Return (X, Y) of the center of cell containing provided text 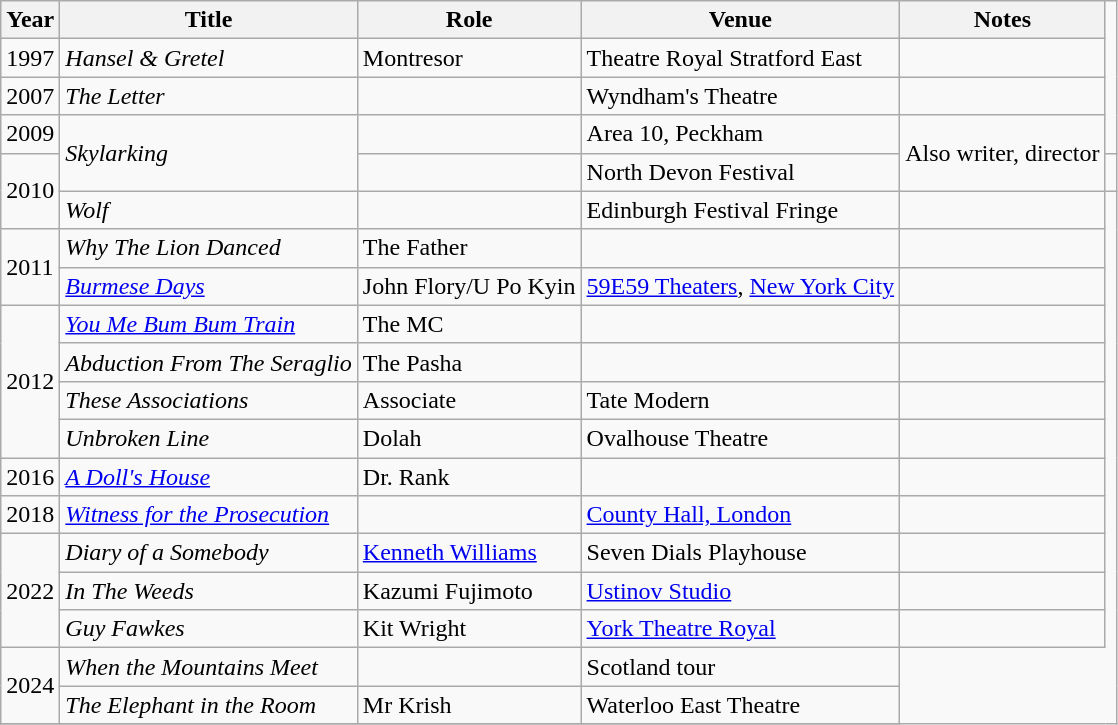
Role (469, 20)
2016 (30, 477)
Dr. Rank (469, 477)
59E59 Theaters, New York City (740, 286)
Associate (469, 400)
You Me Bum Bum Train (208, 324)
Edinburgh Festival Fringe (740, 210)
The Elephant in the Room (208, 705)
Montresor (469, 58)
The MC (469, 324)
2009 (30, 134)
Witness for the Prosecution (208, 515)
Mr Krish (469, 705)
The Father (469, 248)
2011 (30, 267)
Kenneth Williams (469, 553)
When the Mountains Meet (208, 667)
Also writer, director (1002, 153)
Area 10, Peckham (740, 134)
Wyndham's Theatre (740, 96)
Ovalhouse Theatre (740, 438)
2018 (30, 515)
Wolf (208, 210)
Burmese Days (208, 286)
Theatre Royal Stratford East (740, 58)
Waterloo East Theatre (740, 705)
2012 (30, 381)
Diary of a Somebody (208, 553)
North Devon Festival (740, 172)
York Theatre Royal (740, 629)
County Hall, London (740, 515)
Guy Fawkes (208, 629)
Year (30, 20)
Hansel & Gretel (208, 58)
1997 (30, 58)
2024 (30, 686)
Title (208, 20)
Kazumi Fujimoto (469, 591)
Ustinov Studio (740, 591)
Venue (740, 20)
2022 (30, 591)
John Flory/U Po Kyin (469, 286)
2010 (30, 191)
Scotland tour (740, 667)
The Letter (208, 96)
Why The Lion Danced (208, 248)
Skylarking (208, 153)
Seven Dials Playhouse (740, 553)
Notes (1002, 20)
In The Weeds (208, 591)
A Doll's House (208, 477)
Tate Modern (740, 400)
Dolah (469, 438)
Unbroken Line (208, 438)
These Associations (208, 400)
The Pasha (469, 362)
2007 (30, 96)
Kit Wright (469, 629)
Abduction From The Seraglio (208, 362)
